Detect which cell encompasses the target text, then output its (X, Y) center coordinate. 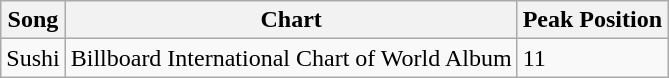
Song (33, 20)
Billboard International Chart of World Album (291, 58)
Sushi (33, 58)
11 (592, 58)
Peak Position (592, 20)
Chart (291, 20)
